Return the (X, Y) coordinate for the center point of the cell that contains the specified text.  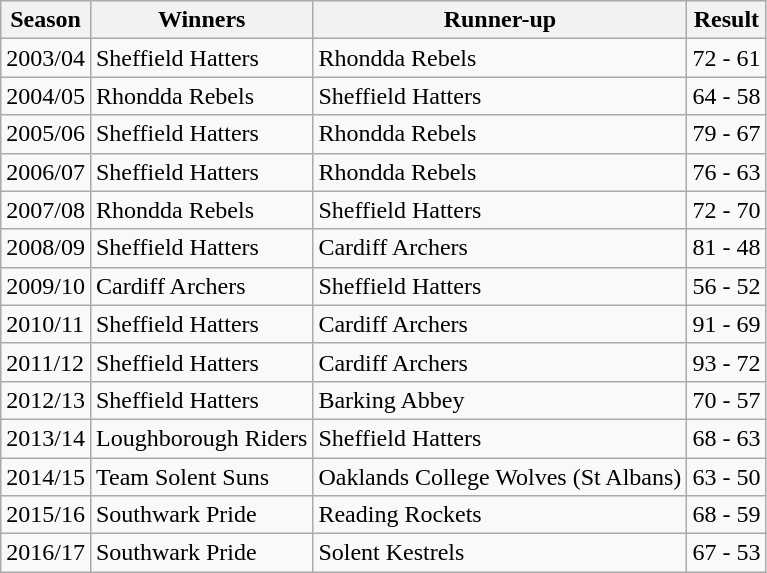
56 - 52 (726, 286)
Loughborough Riders (201, 438)
2015/16 (46, 515)
Oaklands College Wolves (St Albans) (500, 477)
Team Solent Suns (201, 477)
Winners (201, 20)
2008/09 (46, 248)
2005/06 (46, 134)
67 - 53 (726, 553)
68 - 63 (726, 438)
2012/13 (46, 400)
70 - 57 (726, 400)
2014/15 (46, 477)
2011/12 (46, 362)
76 - 63 (726, 172)
Result (726, 20)
Solent Kestrels (500, 553)
72 - 61 (726, 58)
64 - 58 (726, 96)
63 - 50 (726, 477)
2006/07 (46, 172)
Barking Abbey (500, 400)
Reading Rockets (500, 515)
2009/10 (46, 286)
2016/17 (46, 553)
2004/05 (46, 96)
72 - 70 (726, 210)
Season (46, 20)
2003/04 (46, 58)
93 - 72 (726, 362)
81 - 48 (726, 248)
2007/08 (46, 210)
79 - 67 (726, 134)
2010/11 (46, 324)
91 - 69 (726, 324)
68 - 59 (726, 515)
2013/14 (46, 438)
Runner-up (500, 20)
